Identify which cell holds the provided text, then report its (X, Y) central coordinate. 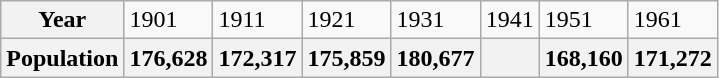
180,677 (436, 58)
168,160 (584, 58)
1941 (510, 20)
1901 (168, 20)
1951 (584, 20)
172,317 (258, 58)
171,272 (672, 58)
1961 (672, 20)
175,859 (346, 58)
Year (62, 20)
1921 (346, 20)
Population (62, 58)
1911 (258, 20)
176,628 (168, 58)
1931 (436, 20)
